Capture the cell that displays the provided text and extract its [X, Y] central coordinate. 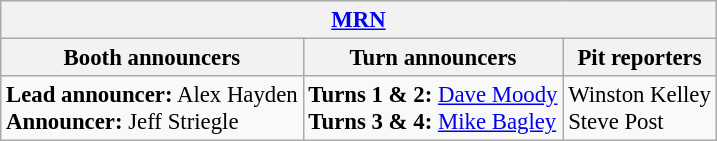
MRN [358, 20]
Turn announcers [433, 58]
Booth announcers [152, 58]
Lead announcer: Alex HaydenAnnouncer: Jeff Striegle [152, 108]
Turns 1 & 2: Dave MoodyTurns 3 & 4: Mike Bagley [433, 108]
Pit reporters [640, 58]
Winston KelleySteve Post [640, 108]
